Search for the cell housing the specified text and yield its [X, Y] center coordinate. 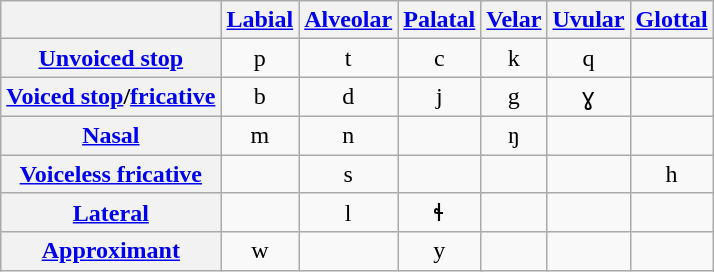
y [440, 251]
Voiced stop/fricative [111, 97]
q [588, 58]
s [348, 173]
Uvular [588, 20]
m [260, 135]
c [440, 58]
g [514, 97]
Lateral [111, 213]
ŋ [514, 135]
Glottal [672, 20]
Voiceless fricative [111, 173]
k [514, 58]
Approximant [111, 251]
Unvoiced stop [111, 58]
h [672, 173]
Palatal [440, 20]
p [260, 58]
Alveolar [348, 20]
w [260, 251]
t [348, 58]
j [440, 97]
Velar [514, 20]
ɬ [440, 213]
Nasal [111, 135]
ɣ [588, 97]
Labial [260, 20]
b [260, 97]
n [348, 135]
d [348, 97]
l [348, 213]
